Pinpoint the cell where the given text exists, returning its (X, Y) midpoint coordinate. 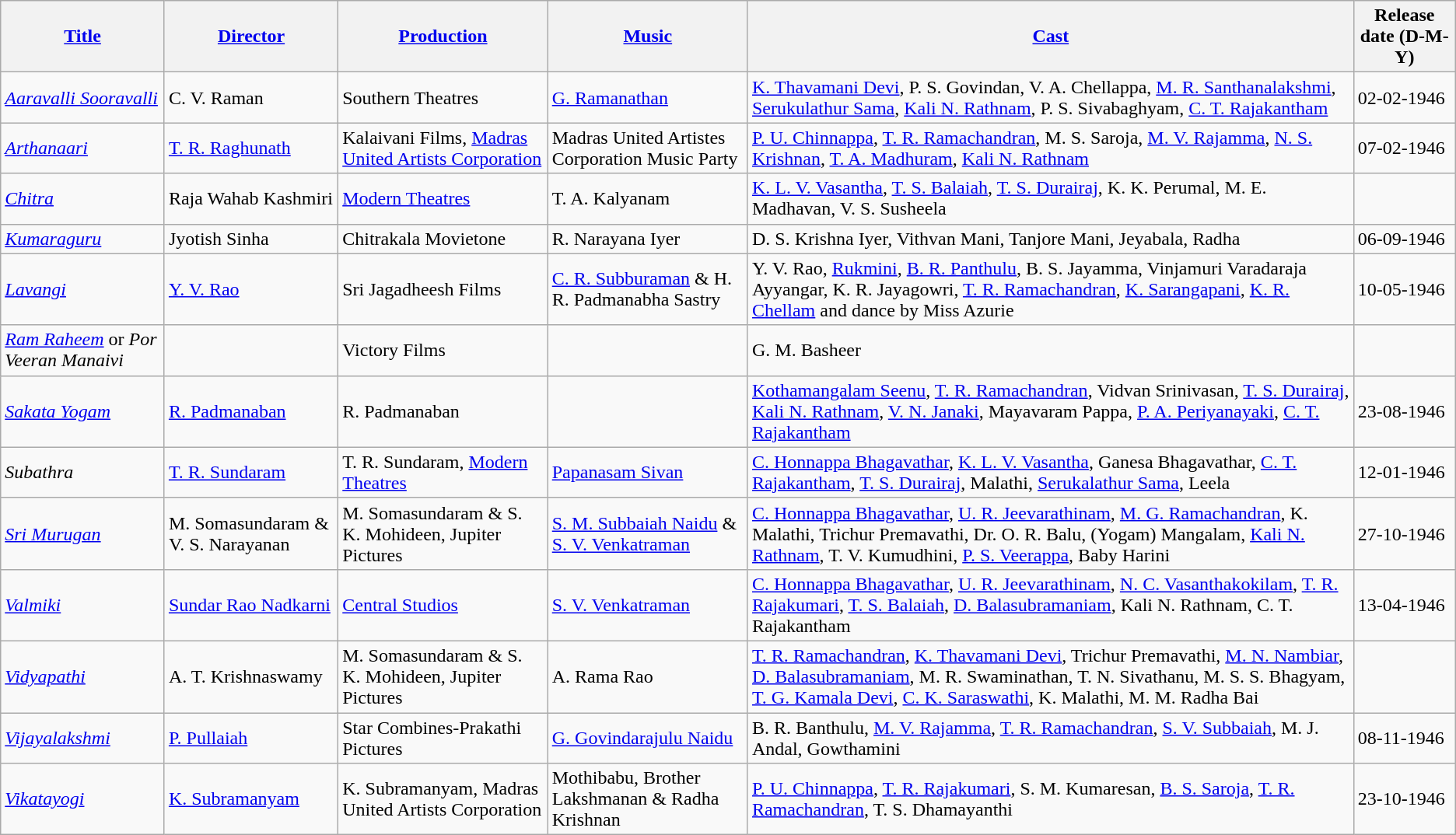
Vikatayogi (82, 799)
Central Studios (443, 605)
10-05-1946 (1405, 289)
M. Somasundaram & V. S. Narayanan (250, 533)
Director (250, 37)
Papanasam Sivan (647, 473)
02-02-1946 (1405, 98)
S. V. Venkatraman (647, 605)
A. T. Krishnaswamy (250, 676)
Aaravalli Sooravalli (82, 98)
Y. V. Rao (250, 289)
P. Pullaiah (250, 737)
Raja Wahab Kashmiri (250, 199)
08-11-1946 (1405, 737)
C. R. Subburaman & H. R. Padmanabha Sastry (647, 289)
C. Honnappa Bhagavathar, K. L. V. Vasantha, Ganesa Bhagavathar, C. T. Rajakantham, T. S. Durairaj, Malathi, Serukalathur Sama, Leela (1050, 473)
Sakata Yogam (82, 411)
G. M. Basheer (1050, 350)
Sundar Rao Nadkarni (250, 605)
A. Rama Rao (647, 676)
D. S. Krishna Iyer, Vithvan Mani, Tanjore Mani, Jeyabala, Radha (1050, 239)
K. L. V. Vasantha, T. S. Balaiah, T. S. Durairaj, K. K. Perumal, M. E. Madhavan, V. S. Susheela (1050, 199)
G. Govindarajulu Naidu (647, 737)
R. Narayana Iyer (647, 239)
K. Subramanyam (250, 799)
Vidyapathi (82, 676)
Sri Jagadheesh Films (443, 289)
K. Thavamani Devi, P. S. Govindan, V. A. Chellappa, M. R. Santhanalakshmi, Serukulathur Sama, Kali N. Rathnam, P. S. Sivabaghyam, C. T. Rajakantham (1050, 98)
Chitra (82, 199)
Valmiki (82, 605)
T. R. Sundaram (250, 473)
Star Combines-Prakathi Pictures (443, 737)
K. Subramanyam, Madras United Artists Corporation (443, 799)
Kumaraguru (82, 239)
Kalaivani Films, Madras United Artists Corporation (443, 148)
C. V. Raman (250, 98)
Vijayalakshmi (82, 737)
23-10-1946 (1405, 799)
Mothibabu, Brother Lakshmanan & Radha Krishnan (647, 799)
Modern Theatres (443, 199)
Cast (1050, 37)
Victory Films (443, 350)
P. U. Chinnappa, T. R. Ramachandran, M. S. Saroja, M. V. Rajamma, N. S. Krishnan, T. A. Madhuram, Kali N. Rathnam (1050, 148)
Lavangi (82, 289)
T. R. Raghunath (250, 148)
Music (647, 37)
Release date (D-M-Y) (1405, 37)
13-04-1946 (1405, 605)
27-10-1946 (1405, 533)
Jyotish Sinha (250, 239)
P. U. Chinnappa, T. R. Rajakumari, S. M. Kumaresan, B. S. Saroja, T. R. Ramachandran, T. S. Dhamayanthi (1050, 799)
Southern Theatres (443, 98)
T. R. Sundaram, Modern Theatres (443, 473)
Production (443, 37)
Title (82, 37)
T. A. Kalyanam (647, 199)
23-08-1946 (1405, 411)
S. M. Subbaiah Naidu & S. V. Venkatraman (647, 533)
07-02-1946 (1405, 148)
Ram Raheem or Por Veeran Manaivi (82, 350)
Chitrakala Movietone (443, 239)
Madras United Artistes Corporation Music Party (647, 148)
G. Ramanathan (647, 98)
06-09-1946 (1405, 239)
B. R. Banthulu, M. V. Rajamma, T. R. Ramachandran, S. V. Subbaiah, M. J. Andal, Gowthamini (1050, 737)
Subathra (82, 473)
Arthanaari (82, 148)
Sri Murugan (82, 533)
12-01-1946 (1405, 473)
